Search for the cell housing the specified text and yield its [x, y] center coordinate. 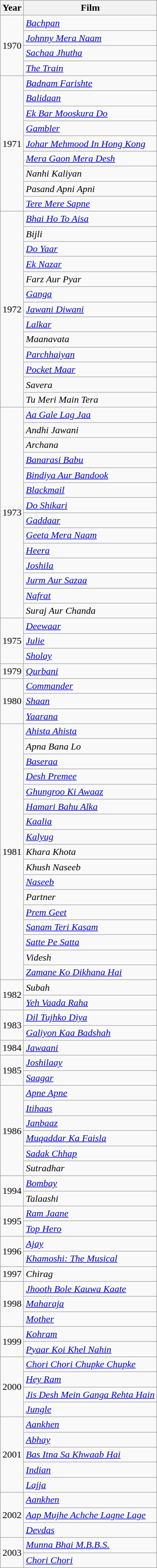
1984 [12, 1048]
1970 [12, 46]
1973 [12, 512]
Subah [90, 988]
Hamari Bahu Alka [90, 807]
1986 [12, 1130]
Bombay [90, 1184]
Lajja [90, 1485]
Andhi Jawani [90, 430]
Banarasi Babu [90, 460]
Yaarana [90, 716]
Ajay [90, 1244]
Tu Meri Main Tera [90, 400]
Pyaar Koi Khel Nahin [90, 1349]
Kalyug [90, 837]
1996 [12, 1251]
Jurm Aur Sazaa [90, 580]
Aa Gale Lag Jaa [90, 415]
Balidaan [90, 98]
1972 [12, 310]
Shaan [90, 701]
Apna Bana Lo [90, 746]
Sholay [90, 656]
Julie [90, 641]
Pasand Apni Apni [90, 189]
Jhooth Bole Kauwa Kaate [90, 1289]
Commander [90, 686]
Bas Itna Sa Khwaab Hai [90, 1455]
Parchhaiyan [90, 354]
Gaddaar [90, 520]
Jawaani [90, 1048]
1999 [12, 1342]
Qurbani [90, 671]
Savera [90, 384]
Sanam Teri Kasam [90, 927]
1982 [12, 995]
Tere Mere Sapne [90, 204]
Gambler [90, 128]
Ahista Ahista [90, 731]
Partner [90, 897]
Sachaa Jhutha [90, 53]
Chirag [90, 1274]
Blackmail [90, 490]
Khamoshi: The Musical [90, 1259]
Nanhi Kaliyan [90, 173]
2000 [12, 1387]
Hey Ram [90, 1379]
Janbaaz [90, 1123]
1980 [12, 701]
2002 [12, 1515]
Maharaja [90, 1304]
Pocket Maar [90, 369]
Lalkar [90, 324]
2001 [12, 1455]
Year [12, 8]
Saagar [90, 1078]
Galiyon Kaa Badshah [90, 1033]
Itihaas [90, 1108]
Indian [90, 1470]
Baseraa [90, 761]
Film [90, 8]
Ek Nazar [90, 264]
Devdas [90, 1530]
1983 [12, 1025]
Top Hero [90, 1229]
1998 [12, 1304]
Archana [90, 445]
Zamane Ko Dikhana Hai [90, 972]
Do Yaar [90, 249]
Dil Tujhko Diya [90, 1018]
Desh Premee [90, 776]
Abhay [90, 1440]
Joshilaay [90, 1063]
Heera [90, 550]
Bindiya Aur Bandook [90, 475]
Aap Mujhe Achche Lagne Lage [90, 1515]
1979 [12, 671]
Jis Desh Mein Ganga Rehta Hain [90, 1394]
Kohram [90, 1334]
Jawani Diwani [90, 309]
Do Shikari [90, 505]
Videsh [90, 957]
1995 [12, 1221]
1981 [12, 852]
Yeh Vaada Raha [90, 1003]
Jungle [90, 1410]
Chori Chori [90, 1560]
1997 [12, 1274]
Bhai Ho To Aisa [90, 219]
Munna Bhai M.B.B.S. [90, 1545]
Mother [90, 1319]
Farz Aur Pyar [90, 279]
1975 [12, 641]
Prem Geet [90, 912]
1985 [12, 1070]
Ram Jaane [90, 1214]
Mera Gaon Mera Desh [90, 158]
Geeta Mera Naam [90, 535]
Satte Pe Satta [90, 942]
Joshila [90, 565]
Apne Apne [90, 1093]
Johar Mehmood In Hong Kong [90, 143]
Ganga [90, 294]
Nafrat [90, 596]
1994 [12, 1191]
Naseeb [90, 882]
Sutradhar [90, 1168]
Bijli [90, 234]
Deewaar [90, 626]
Khush Naseeb [90, 867]
Ek Bar Mooskura Do [90, 113]
Khara Khota [90, 852]
Talaashi [90, 1199]
Chori Chori Chupke Chupke [90, 1364]
Bachpan [90, 23]
Ghungroo Ki Awaaz [90, 792]
Suraj Aur Chanda [90, 611]
Sadak Chhap [90, 1153]
The Train [90, 68]
1971 [12, 143]
Badnam Farishte [90, 83]
Muqaddar Ka Faisla [90, 1138]
Maanavata [90, 339]
Johnny Mera Naam [90, 38]
Kaalia [90, 822]
2003 [12, 1553]
